Provide the [X, Y] coordinate of the cell's center where the given text is located.  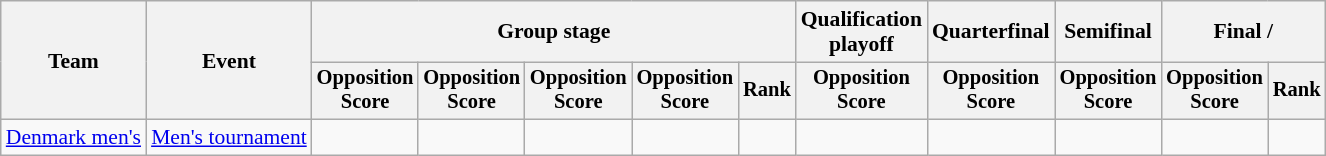
Denmark men's [74, 138]
Team [74, 60]
Men's tournament [229, 138]
Event [229, 60]
Semifinal [1108, 32]
Group stage [554, 32]
Quarterfinal [991, 32]
Qualificationplayoff [862, 32]
Final / [1243, 32]
